Scan for the cell matching the given text and deliver its (x, y) coordinate at center. 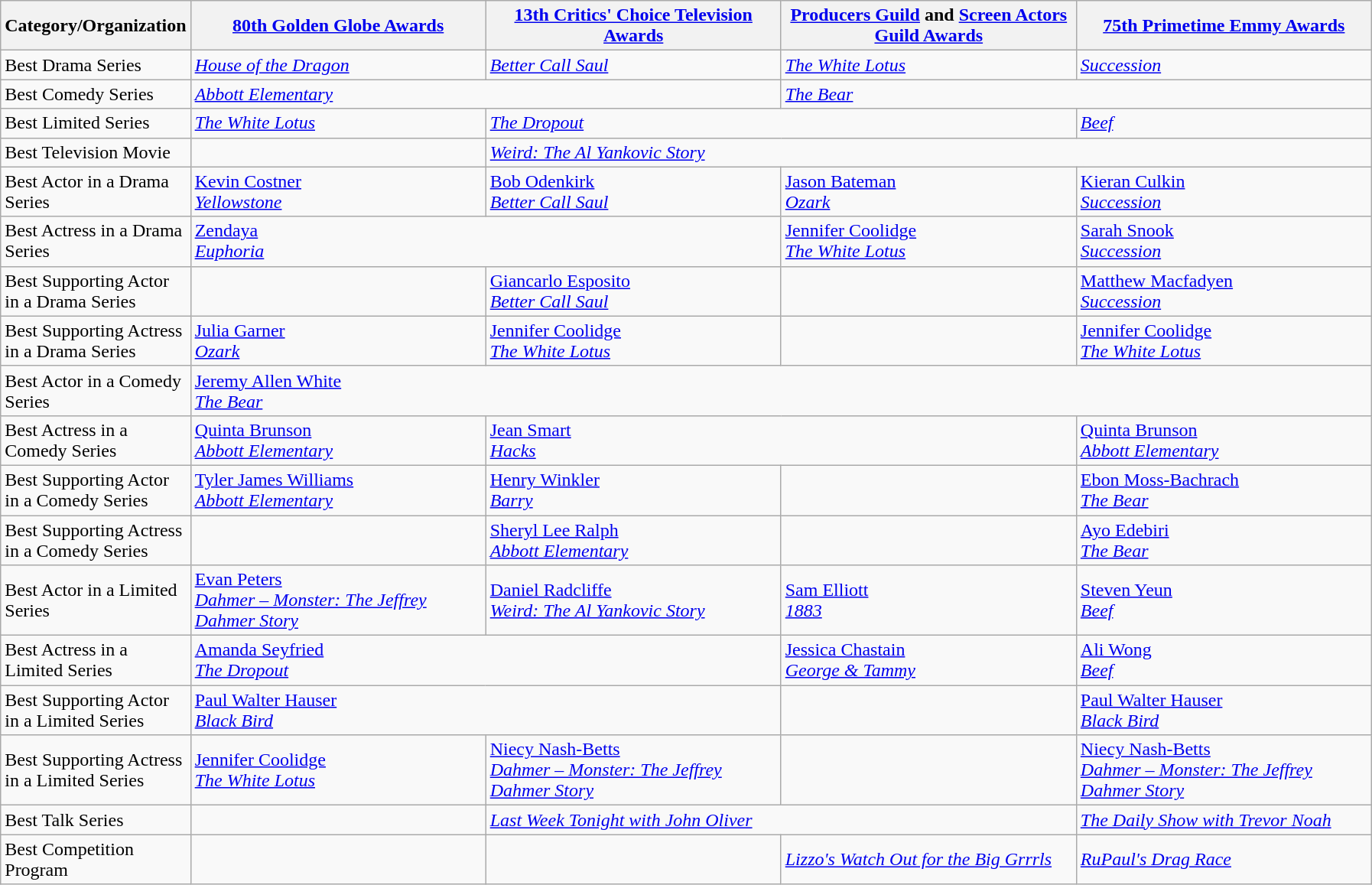
Beef (1224, 123)
Best Supporting Actress in a Drama Series (96, 341)
Jessica ChastainGeorge & Tammy (928, 661)
Last Week Tonight with John Oliver (781, 820)
Evan PetersDahmer – Monster: The Jeffrey Dahmer Story (338, 600)
Sam Elliott1883 (928, 600)
The Bear (1076, 94)
Best Comedy Series (96, 94)
75th Primetime Emmy Awards (1224, 26)
Kevin CostnerYellowstone (338, 191)
Jason BatemanOzark (928, 191)
Steven YeunBeef (1224, 600)
Bob OdenkirkBetter Call Saul (633, 191)
Best Supporting Actress in a Comedy Series (96, 540)
Weird: The Al Yankovic Story (928, 152)
Abbott Elementary (486, 94)
Kieran CulkinSuccession (1224, 191)
Jean SmartHacks (781, 441)
Best Actress in a Drama Series (96, 242)
Best Actress in a Comedy Series (96, 441)
Best Actor in a Comedy Series (96, 390)
Sheryl Lee RalphAbbott Elementary (633, 540)
Best Supporting Actor in a Comedy Series (96, 490)
Sarah SnookSuccession (1224, 242)
Julia GarnerOzark (338, 341)
Best Limited Series (96, 123)
Succession (1224, 65)
Best Drama Series (96, 65)
Best Competition Program (96, 860)
Best Supporting Actor in a Drama Series (96, 291)
House of the Dragon (338, 65)
Daniel RadcliffeWeird: The Al Yankovic Story (633, 600)
80th Golden Globe Awards (338, 26)
Producers Guild and Screen Actors Guild Awards (928, 26)
Ali WongBeef (1224, 661)
Best Supporting Actress in a Limited Series (96, 770)
Best Actress in a Limited Series (96, 661)
Ebon Moss-BachrachThe Bear (1224, 490)
Best Supporting Actor in a Limited Series (96, 710)
Category/Organization (96, 26)
Matthew MacfadyenSuccession (1224, 291)
The Dropout (781, 123)
Ayo EdebiriThe Bear (1224, 540)
Giancarlo EspositoBetter Call Saul (633, 291)
13th Critics' Choice Television Awards (633, 26)
Better Call Saul (633, 65)
Best Talk Series (96, 820)
The Daily Show with Trevor Noah (1224, 820)
Lizzo's Watch Out for the Big Grrrls (928, 860)
Jeremy Allen WhiteThe Bear (781, 390)
Best Actor in a Limited Series (96, 600)
Best Television Movie (96, 152)
Tyler James WilliamsAbbott Elementary (338, 490)
ZendayaEuphoria (486, 242)
Amanda SeyfriedThe Dropout (486, 661)
RuPaul's Drag Race (1224, 860)
Henry WinklerBarry (633, 490)
Best Actor in a Drama Series (96, 191)
